Capture the cell that displays the provided text and extract its [X, Y] central coordinate. 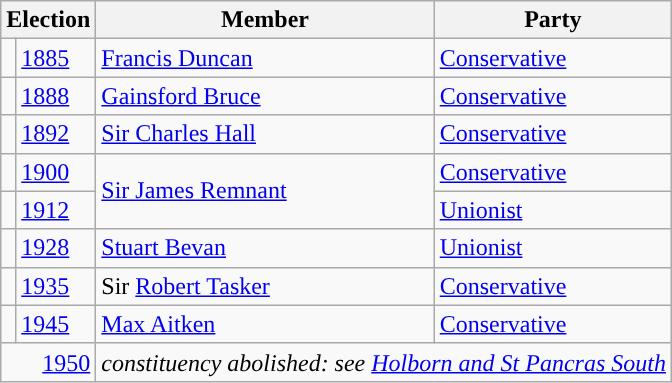
Francis Duncan [265, 58]
Sir Robert Tasker [265, 286]
Sir James Remnant [265, 191]
Party [552, 20]
Sir Charles Hall [265, 134]
Election [48, 20]
1945 [56, 324]
Gainsford Bruce [265, 96]
constituency abolished: see Holborn and St Pancras South [384, 362]
Member [265, 20]
Max Aitken [265, 324]
1912 [56, 210]
1888 [56, 96]
1928 [56, 248]
Stuart Bevan [265, 248]
1892 [56, 134]
1885 [56, 58]
1950 [48, 362]
1935 [56, 286]
1900 [56, 172]
